Scan for the cell matching the given text and deliver its [X, Y] coordinate at center. 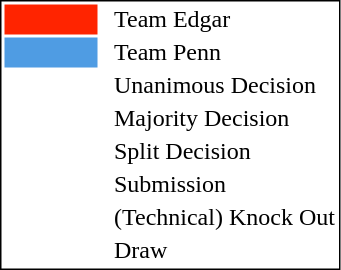
Split Decision [224, 151]
Majority Decision [224, 119]
Unanimous Decision [224, 85]
Submission [224, 185]
Draw [224, 251]
Team Penn [224, 53]
(Technical) Knock Out [224, 217]
Team Edgar [224, 19]
